Output the (x, y) coordinate of the center of the cell containing the given text.  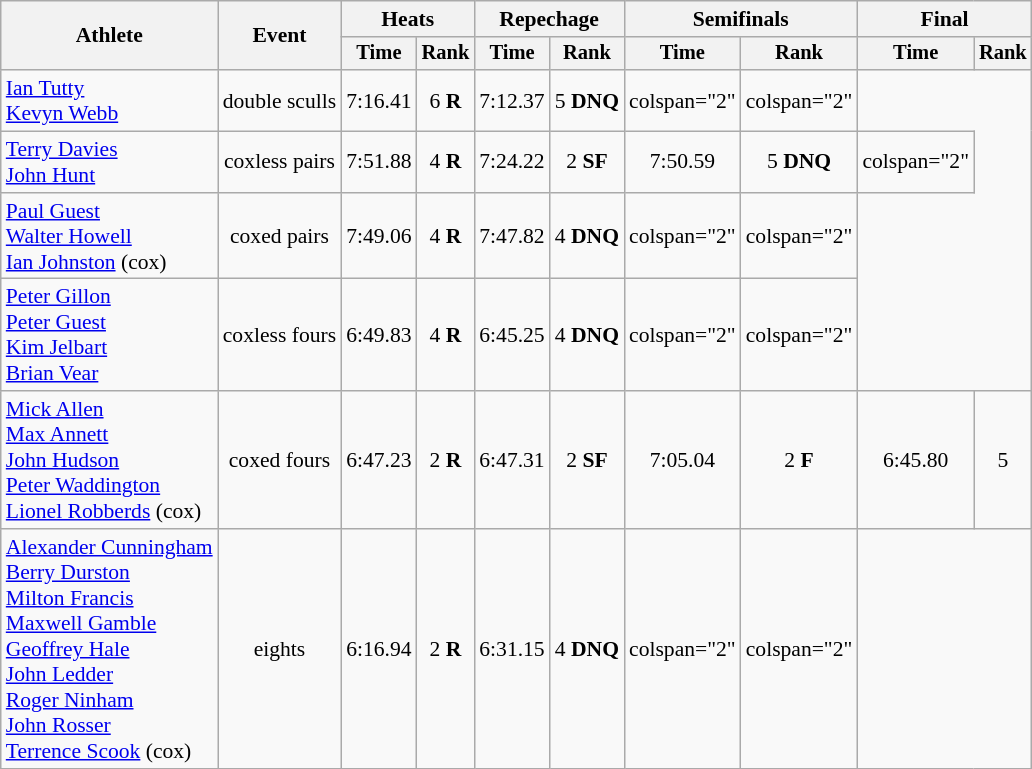
Event (280, 36)
7:47.82 (512, 236)
eights (280, 649)
Ian TuttyKevyn Webb (110, 100)
Mick AllenMax AnnettJohn HudsonPeter WaddingtonLionel Robberds (cox) (110, 460)
7:24.22 (512, 162)
7:50.59 (682, 162)
6:45.80 (916, 460)
6:45.25 (512, 335)
Terry DaviesJohn Hunt (110, 162)
6:47.23 (378, 460)
Alexander CunninghamBerry DurstonMilton FrancisMaxwell GambleGeoffrey HaleJohn LedderRoger NinhamJohn RosserTerrence Scook (cox) (110, 649)
7:49.06 (378, 236)
coxed pairs (280, 236)
7:12.37 (512, 100)
Peter GillonPeter GuestKim JelbartBrian Vear (110, 335)
coxed fours (280, 460)
5 (1003, 460)
coxless pairs (280, 162)
double sculls (280, 100)
6 R (446, 100)
6:31.15 (512, 649)
Repechage (549, 19)
Heats (408, 19)
7:51.88 (378, 162)
6:47.31 (512, 460)
6:16.94 (378, 649)
Athlete (110, 36)
coxless fours (280, 335)
6:49.83 (378, 335)
7:16.41 (378, 100)
2 F (800, 460)
7:05.04 (682, 460)
Paul GuestWalter HowellIan Johnston (cox) (110, 236)
Semifinals (740, 19)
Final (944, 19)
